Determine the (X, Y) coordinate at the center of the cell enclosing the given text.  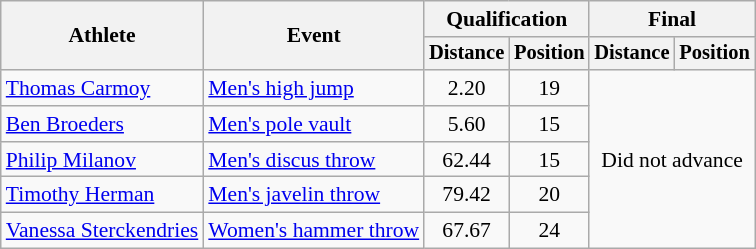
Timothy Herman (102, 195)
62.44 (466, 160)
Final (672, 19)
Philip Milanov (102, 160)
2.20 (466, 88)
Athlete (102, 36)
67.67 (466, 231)
20 (549, 195)
Thomas Carmoy (102, 88)
Men's pole vault (314, 124)
Qualification (506, 19)
79.42 (466, 195)
Men's discus throw (314, 160)
Vanessa Sterckendries (102, 231)
Women's hammer throw (314, 231)
Did not advance (672, 159)
Event (314, 36)
19 (549, 88)
Men's high jump (314, 88)
5.60 (466, 124)
24 (549, 231)
Men's javelin throw (314, 195)
Ben Broeders (102, 124)
